Detect which cell encompasses the target text, then output its (x, y) center coordinate. 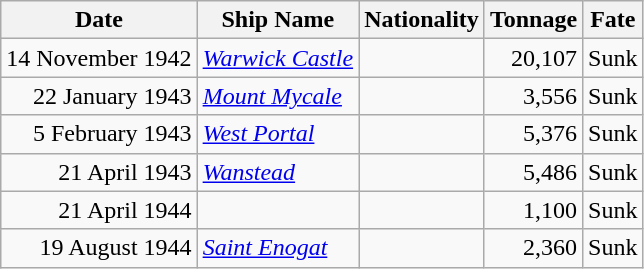
21 April 1943 (99, 172)
20,107 (533, 58)
5,486 (533, 172)
Warwick Castle (278, 58)
Mount Mycale (278, 96)
Ship Name (278, 20)
2,360 (533, 248)
3,556 (533, 96)
Saint Enogat (278, 248)
19 August 1944 (99, 248)
22 January 1943 (99, 96)
5 February 1943 (99, 134)
Date (99, 20)
Nationality (422, 20)
Tonnage (533, 20)
1,100 (533, 210)
5,376 (533, 134)
West Portal (278, 134)
Wanstead (278, 172)
Fate (613, 20)
21 April 1944 (99, 210)
14 November 1942 (99, 58)
